Identify which cell holds the provided text, then report its (x, y) central coordinate. 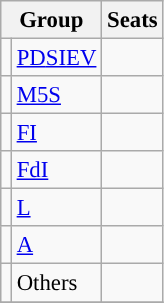
FdI (56, 170)
Seats (132, 20)
L (56, 208)
FI (56, 133)
PDSIEV (56, 58)
M5S (56, 95)
Group (52, 20)
A (56, 245)
Others (56, 283)
